For the text-containing cell, return its midpoint in (X, Y) coordinate format. 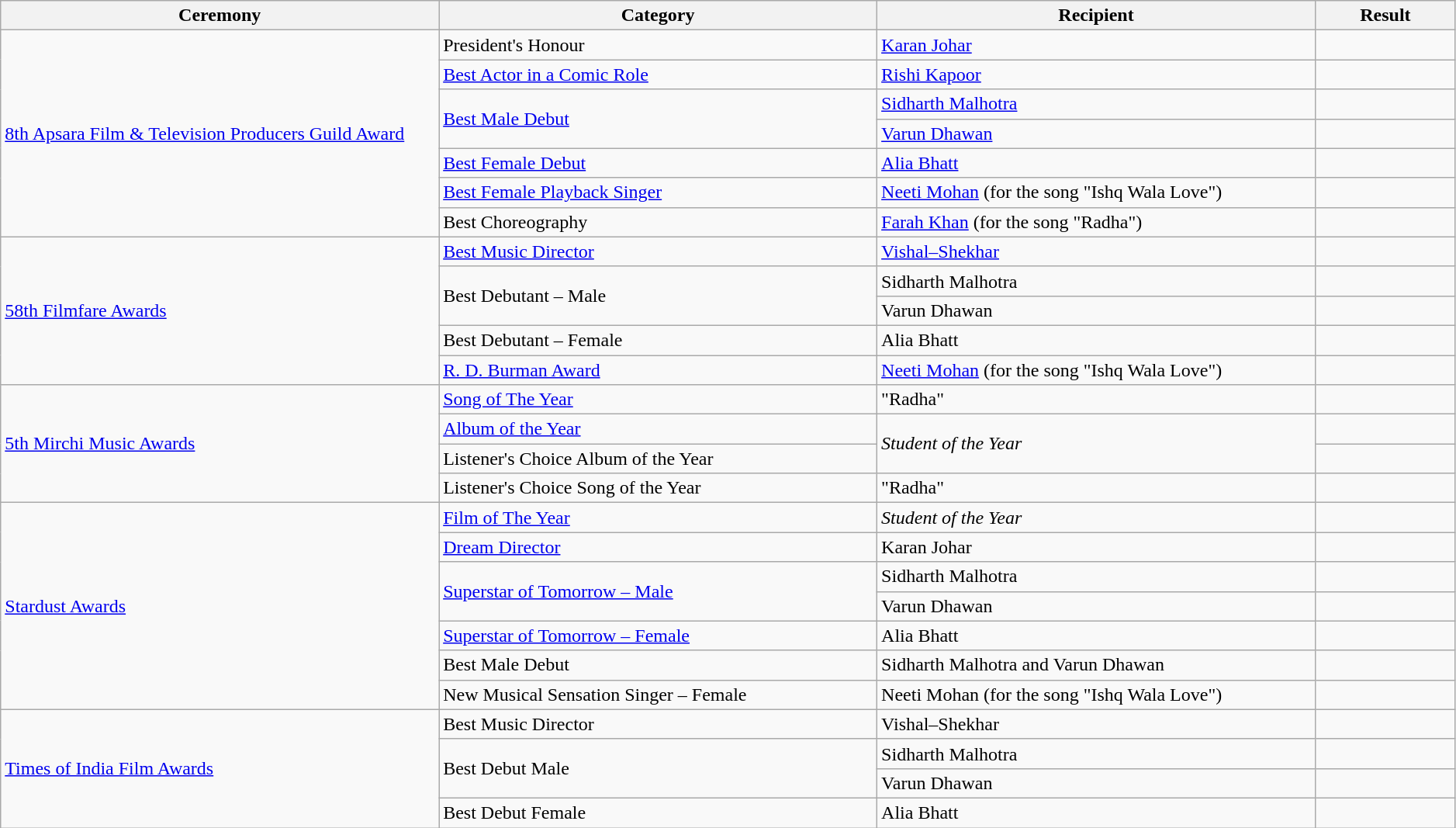
President's Honour (658, 45)
Superstar of Tomorrow – Female (658, 636)
Best Female Debut (658, 163)
R. D. Burman Award (658, 370)
Best Actor in a Comic Role (658, 74)
Song of The Year (658, 400)
Listener's Choice Album of the Year (658, 459)
Times of India Film Awards (220, 768)
Dream Director (658, 547)
Sidharth Malhotra and Varun Dhawan (1097, 665)
Rishi Kapoor (1097, 74)
Superstar of Tomorrow – Male (658, 591)
Best Debut Female (658, 812)
8th Apsara Film & Television Producers Guild Award (220, 133)
Best Female Playback Singer (658, 192)
Farah Khan (for the song "Radha") (1097, 222)
Film of The Year (658, 518)
Recipient (1097, 16)
New Musical Sensation Singer – Female (658, 695)
Result (1385, 16)
Album of the Year (658, 429)
Best Debut Male (658, 768)
5th Mirchi Music Awards (220, 444)
Ceremony (220, 16)
Best Debutant – Male (658, 296)
Best Debutant – Female (658, 340)
Listener's Choice Song of the Year (658, 488)
Stardust Awards (220, 606)
Category (658, 16)
Best Choreography (658, 222)
58th Filmfare Awards (220, 310)
